From the cell containing the given text, extract its center point as [X, Y] coordinate. 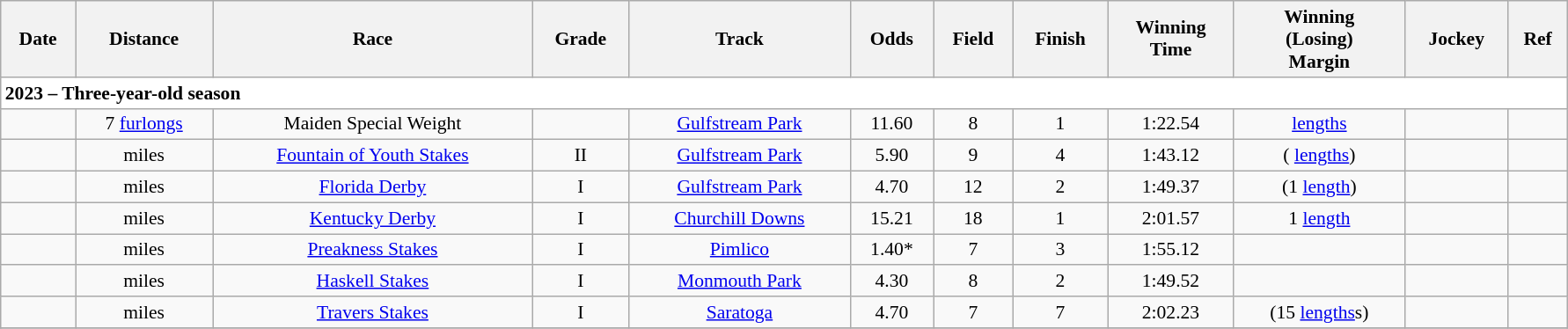
Finish [1060, 39]
Florida Derby [373, 187]
( lengths) [1319, 156]
1.40* [891, 250]
2023 – Three-year-old season [785, 93]
Distance [144, 39]
Preakness Stakes [373, 250]
Haskell Stakes [373, 281]
7 furlongs [144, 124]
Field [973, 39]
12 [973, 187]
1 length [1319, 218]
Fountain of Youth Stakes [373, 156]
1:49.37 [1170, 187]
Odds [891, 39]
15.21 [891, 218]
Monmouth Park [740, 281]
WinningTime [1170, 39]
Churchill Downs [740, 218]
2:01.57 [1170, 218]
4.30 [891, 281]
5.90 [891, 156]
Winning(Losing)Margin [1319, 39]
1:43.12 [1170, 156]
3 [1060, 250]
9 [973, 156]
Race [373, 39]
11.60 [891, 124]
(1 length) [1319, 187]
2:02.23 [1170, 312]
Track [740, 39]
Date [39, 39]
Maiden Special Weight [373, 124]
1:55.12 [1170, 250]
Saratoga [740, 312]
II [581, 156]
18 [973, 218]
1:49.52 [1170, 281]
Pimlico [740, 250]
1:22.54 [1170, 124]
Jockey [1457, 39]
Kentucky Derby [373, 218]
(15 lengthss) [1319, 312]
4 [1060, 156]
Travers Stakes [373, 312]
Grade [581, 39]
lengths [1319, 124]
Ref [1538, 39]
